Search for the cell housing the specified text and yield its [x, y] center coordinate. 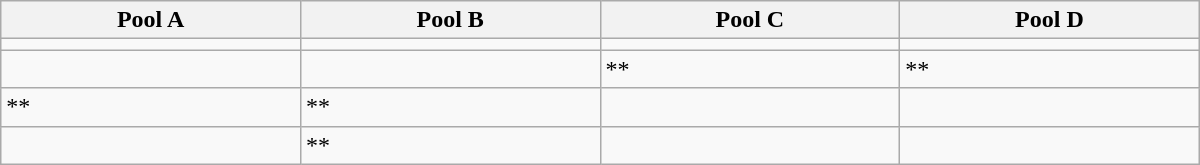
Pool C [750, 20]
Pool D [1050, 20]
Pool B [450, 20]
Pool A [151, 20]
